Pinpoint the cell where the given text exists, returning its (X, Y) midpoint coordinate. 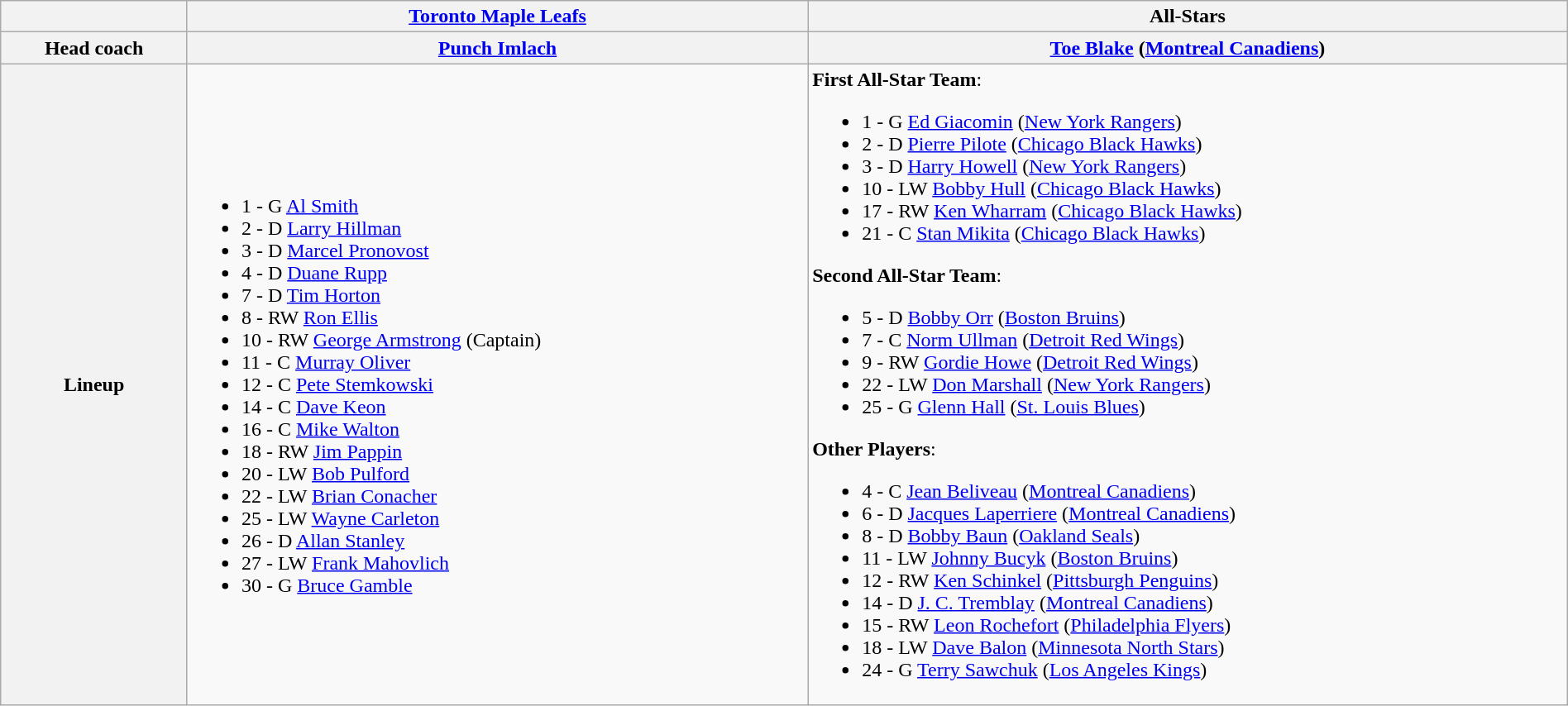
Head coach (94, 48)
Toronto Maple Leafs (497, 17)
Toe Blake (Montreal Canadiens) (1188, 48)
Punch Imlach (497, 48)
All-Stars (1188, 17)
Lineup (94, 384)
